Identify which cell holds the provided text, then report its (x, y) central coordinate. 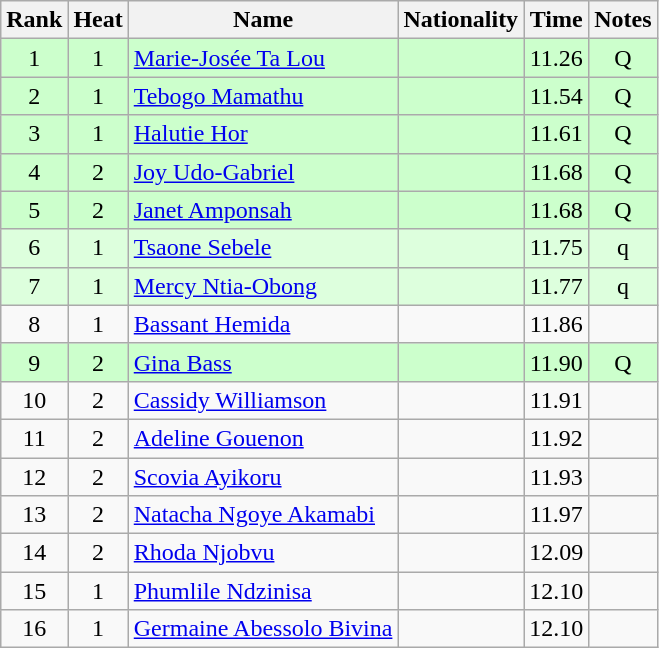
Halutie Hor (263, 134)
11.93 (556, 477)
11.86 (556, 324)
Phumlile Ndzinisa (263, 591)
11.61 (556, 134)
Germaine Abessolo Bivina (263, 629)
9 (34, 362)
4 (34, 172)
10 (34, 400)
Rank (34, 20)
Cassidy Williamson (263, 400)
Mercy Ntia-Obong (263, 286)
11.91 (556, 400)
Tebogo Mamathu (263, 96)
6 (34, 248)
Joy Udo-Gabriel (263, 172)
Bassant Hemida (263, 324)
11.97 (556, 515)
8 (34, 324)
Gina Bass (263, 362)
Natacha Ngoye Akamabi (263, 515)
11.90 (556, 362)
Tsaone Sebele (263, 248)
7 (34, 286)
3 (34, 134)
11 (34, 438)
11.75 (556, 248)
Notes (623, 20)
5 (34, 210)
Heat (98, 20)
11.54 (556, 96)
Janet Amponsah (263, 210)
Nationality (461, 20)
15 (34, 591)
14 (34, 553)
12 (34, 477)
11.92 (556, 438)
12.09 (556, 553)
Scovia Ayikoru (263, 477)
Rhoda Njobvu (263, 553)
11.26 (556, 58)
11.77 (556, 286)
Adeline Gouenon (263, 438)
16 (34, 629)
Name (263, 20)
Marie-Josée Ta Lou (263, 58)
13 (34, 515)
Time (556, 20)
